Return the [x, y] coordinate for the center point of the cell that contains the specified text.  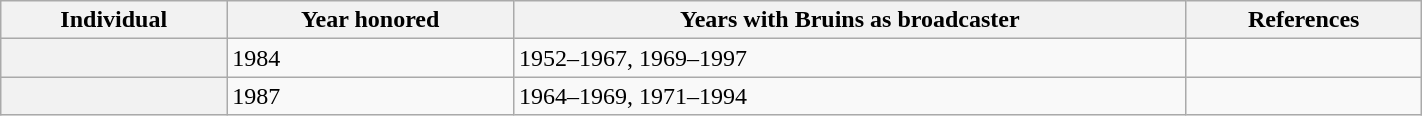
Year honored [370, 20]
Individual [114, 20]
1987 [370, 96]
1952–1967, 1969–1997 [850, 58]
Years with Bruins as broadcaster [850, 20]
References [1304, 20]
1964–1969, 1971–1994 [850, 96]
1984 [370, 58]
